Extract the [X, Y] coordinate from the center of the cell holding the provided text.  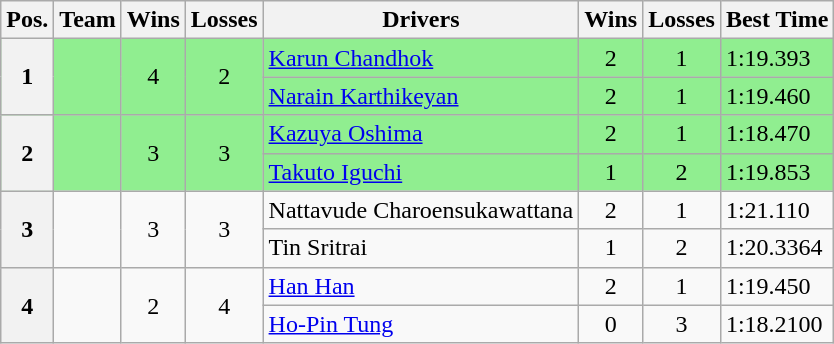
Karun Chandhok [421, 58]
Best Time [777, 20]
Tin Sritrai [421, 248]
1:19.393 [777, 58]
Narain Karthikeyan [421, 96]
Ho-Pin Tung [421, 324]
1:21.110 [777, 210]
1:18.2100 [777, 324]
Takuto Iguchi [421, 172]
1:19.853 [777, 172]
Pos. [28, 20]
1:19.460 [777, 96]
Kazuya Oshima [421, 134]
Team [88, 20]
0 [611, 324]
1:18.470 [777, 134]
Drivers [421, 20]
1:20.3364 [777, 248]
Nattavude Charoensukawattana [421, 210]
1:19.450 [777, 286]
Han Han [421, 286]
